From the cell containing the given text, extract its center point as [X, Y] coordinate. 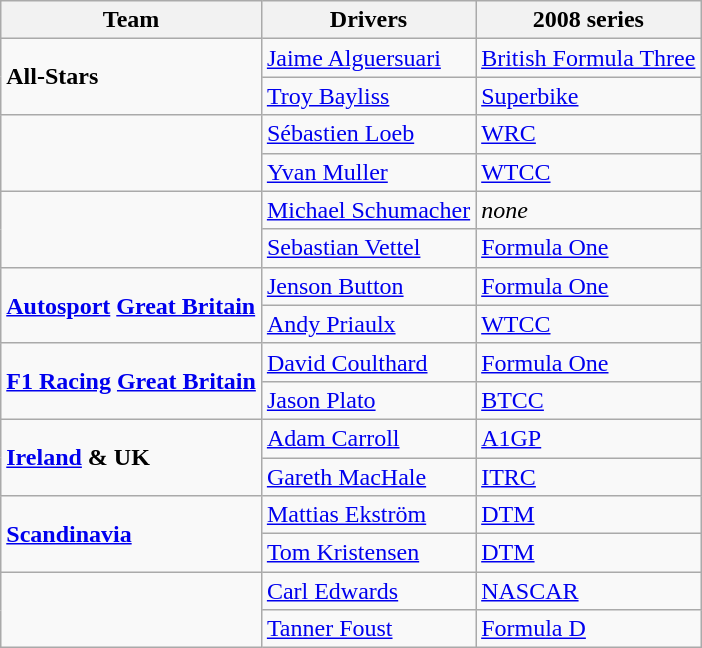
Carl Edwards [368, 591]
Michael Schumacher [368, 210]
Adam Carroll [368, 438]
WRC [588, 134]
Troy Bayliss [368, 96]
Superbike [588, 96]
Yvan Muller [368, 172]
Andy Priaulx [368, 324]
Sebastian Vettel [368, 248]
Gareth MacHale [368, 477]
Scandinavia [132, 534]
A1GP [588, 438]
Jaime Alguersuari [368, 58]
All-Stars [132, 77]
Ireland & UK [132, 457]
Team [132, 20]
Jason Plato [368, 400]
Tom Kristensen [368, 553]
F1 Racing Great Britain [132, 381]
Sébastien Loeb [368, 134]
2008 series [588, 20]
Autosport Great Britain [132, 305]
BTCC [588, 400]
none [588, 210]
Formula D [588, 629]
Mattias Ekström [368, 515]
David Coulthard [368, 362]
Drivers [368, 20]
NASCAR [588, 591]
Jenson Button [368, 286]
British Formula Three [588, 58]
Tanner Foust [368, 629]
ITRC [588, 477]
